Extract the [X, Y] coordinate from the center of the cell holding the provided text.  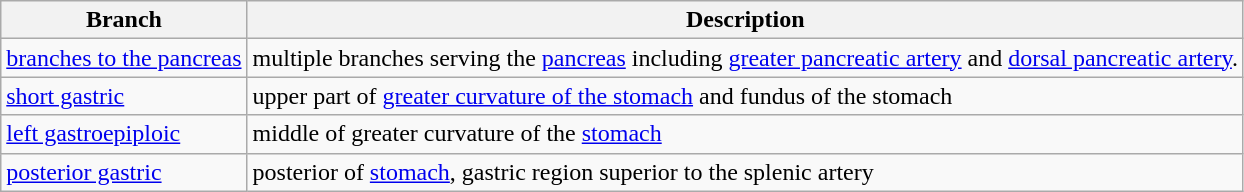
posterior of stomach, gastric region superior to the splenic artery [745, 172]
short gastric [124, 96]
branches to the pancreas [124, 58]
Description [745, 20]
multiple branches serving the pancreas including greater pancreatic artery and dorsal pancreatic artery. [745, 58]
Branch [124, 20]
left gastroepiploic [124, 134]
posterior gastric [124, 172]
middle of greater curvature of the stomach [745, 134]
upper part of greater curvature of the stomach and fundus of the stomach [745, 96]
